Provide the [x, y] coordinate of the cell's center where the given text is located.  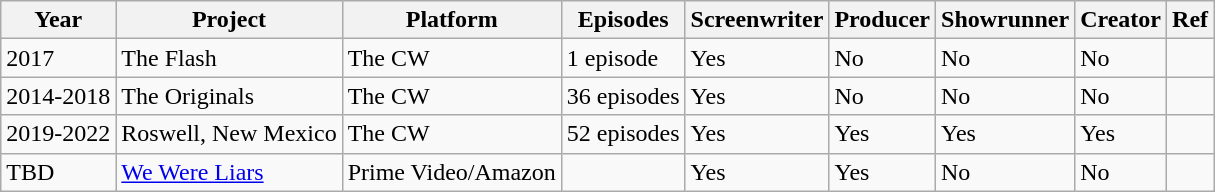
Producer [882, 20]
Roswell, New Mexico [229, 134]
Platform [452, 20]
Project [229, 20]
2014-2018 [58, 96]
2017 [58, 58]
52 episodes [623, 134]
The Flash [229, 58]
1 episode [623, 58]
Showrunner [1006, 20]
Ref [1190, 20]
2019-2022 [58, 134]
Creator [1121, 20]
Screenwriter [757, 20]
We Were Liars [229, 172]
Episodes [623, 20]
TBD [58, 172]
Year [58, 20]
Prime Video/Amazon [452, 172]
The Originals [229, 96]
36 episodes [623, 96]
